Locate the cell with the specified text and output its [x, y] center coordinate. 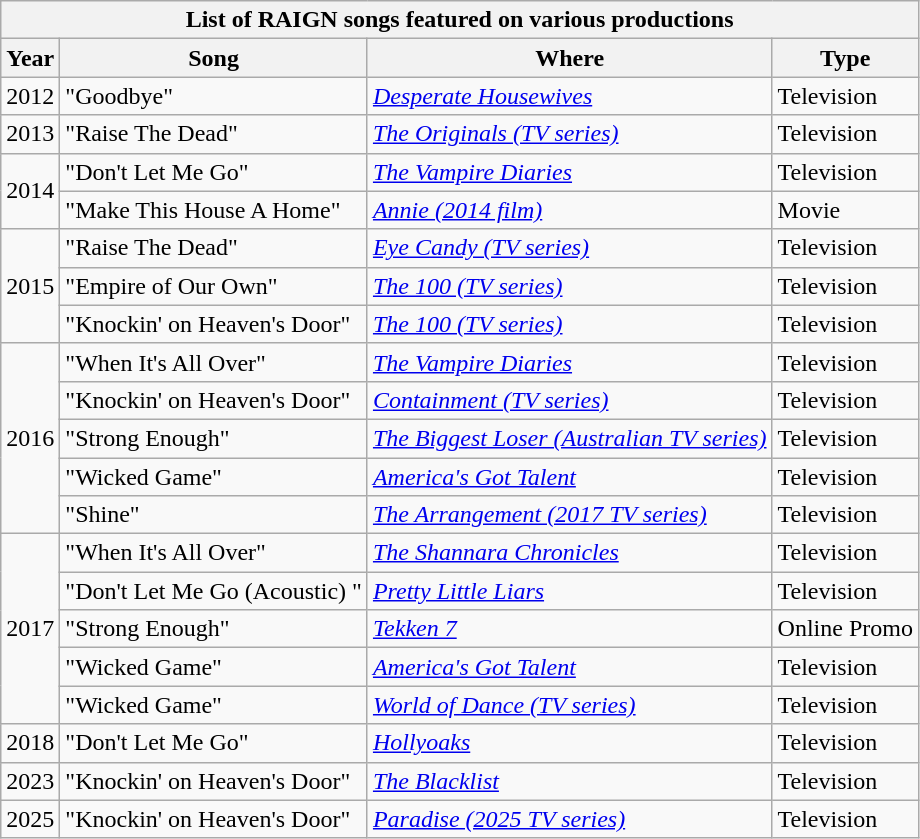
List of RAIGN songs featured on various productions [460, 20]
The Blacklist [570, 781]
Paradise (2025 TV series) [570, 819]
The Biggest Loser (Australian TV series) [570, 438]
"Empire of Our Own" [214, 286]
Annie (2014 film) [570, 210]
2012 [30, 96]
2023 [30, 781]
"Goodbye" [214, 96]
The Shannara Chronicles [570, 553]
Desperate Housewives [570, 96]
Year [30, 58]
Where [570, 58]
2016 [30, 438]
The Originals (TV series) [570, 134]
2014 [30, 191]
2017 [30, 629]
World of Dance (TV series) [570, 705]
Online Promo [845, 629]
Tekken 7 [570, 629]
"Make This House A Home" [214, 210]
Movie [845, 210]
Pretty Little Liars [570, 591]
2015 [30, 286]
Type [845, 58]
Hollyoaks [570, 743]
Containment (TV series) [570, 400]
Song [214, 58]
2013 [30, 134]
"Shine" [214, 515]
"Don't Let Me Go (Acoustic) " [214, 591]
Eye Candy (TV series) [570, 248]
2018 [30, 743]
The Arrangement (2017 TV series) [570, 515]
2025 [30, 819]
